Determine the [x, y] coordinate at the center of the cell enclosing the given text.  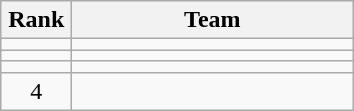
Rank [36, 20]
4 [36, 91]
Team [212, 20]
